Output the (X, Y) coordinate of the center of the cell containing the given text.  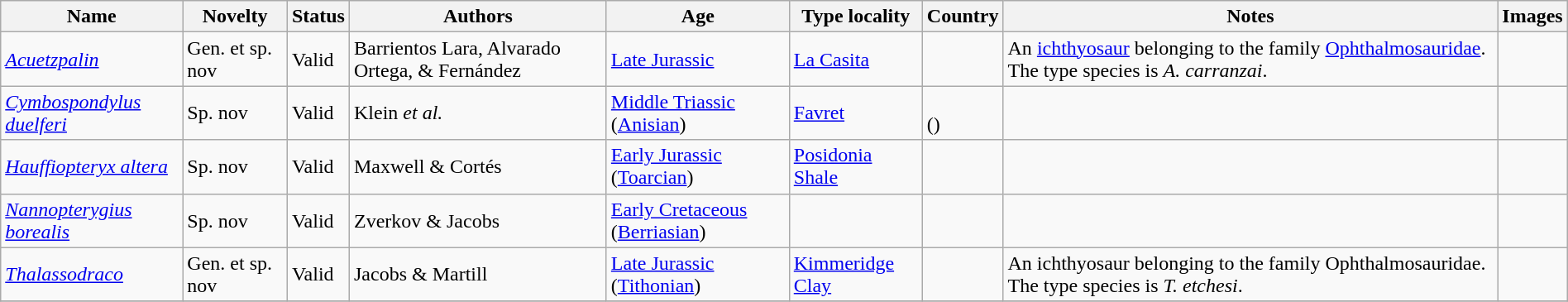
Early Cretaceous (Berriasian) (698, 220)
Images (1532, 17)
Novelty (235, 17)
Posidonia Shale (855, 167)
Acuetzpalin (92, 60)
Jacobs & Martill (478, 275)
Hauffiopteryx altera (92, 167)
Early Jurassic (Toarcian) (698, 167)
Late Jurassic (Tithonian) (698, 275)
An ichthyosaur belonging to the family Ophthalmosauridae. The type species is A. carranzai. (1250, 60)
Kimmeridge Clay (855, 275)
Authors (478, 17)
Status (318, 17)
Nannopterygius borealis (92, 220)
Maxwell & Cortés (478, 167)
Late Jurassic (698, 60)
An ichthyosaur belonging to the family Ophthalmosauridae. The type species is T. etchesi. (1250, 275)
Type locality (855, 17)
Favret (855, 113)
() (963, 113)
Klein et al. (478, 113)
Name (92, 17)
Barrientos Lara, Alvarado Ortega, & Fernández (478, 60)
Zverkov & Jacobs (478, 220)
Cymbospondylus duelferi (92, 113)
Age (698, 17)
Notes (1250, 17)
Middle Triassic (Anisian) (698, 113)
La Casita (855, 60)
Country (963, 17)
Thalassodraco (92, 275)
